Pinpoint the cell where the given text exists, returning its [X, Y] midpoint coordinate. 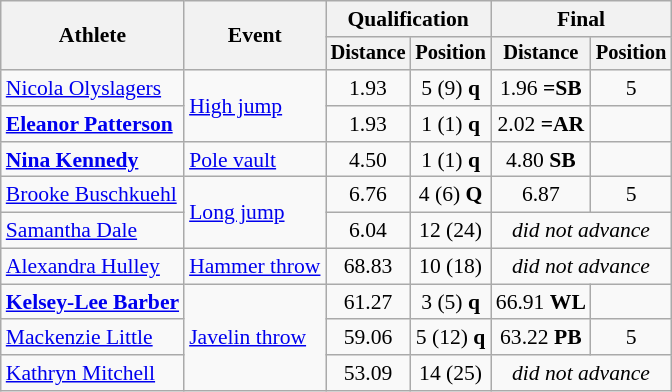
10 (18) [450, 267]
4.50 [368, 160]
Event [254, 36]
63.22 PB [541, 338]
1.96 =SB [541, 88]
Alexandra Hulley [92, 267]
High jump [254, 106]
Javelin throw [254, 338]
4 (6) Q [450, 195]
Hammer throw [254, 267]
53.09 [368, 373]
Long jump [254, 212]
Samantha Dale [92, 231]
Kelsey-Lee Barber [92, 302]
Nina Kennedy [92, 160]
Kathryn Mitchell [92, 373]
6.87 [541, 195]
Eleanor Patterson [92, 124]
61.27 [368, 302]
Brooke Buschkuehl [92, 195]
2.02 =AR [541, 124]
5 (9) q [450, 88]
3 (5) q [450, 302]
6.04 [368, 231]
Mackenzie Little [92, 338]
12 (24) [450, 231]
Athlete [92, 36]
Nicola Olyslagers [92, 88]
14 (25) [450, 373]
Qualification [408, 19]
68.83 [368, 267]
6.76 [368, 195]
66.91 WL [541, 302]
Final [581, 19]
4.80 SB [541, 160]
Pole vault [254, 160]
5 (12) q [450, 338]
59.06 [368, 338]
